Identify which cell holds the provided text, then report its [x, y] central coordinate. 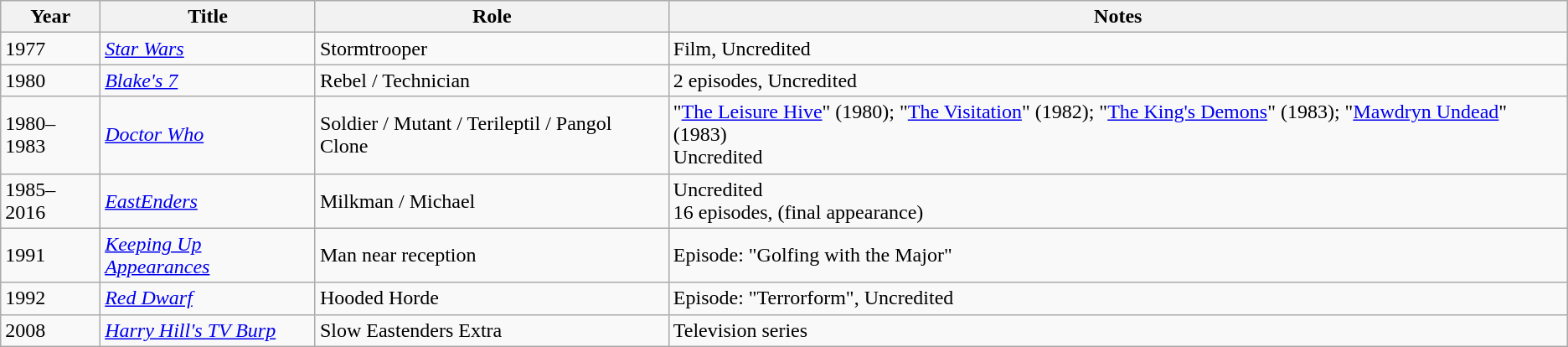
Doctor Who [208, 135]
1991 [50, 255]
2 episodes, Uncredited [1117, 80]
Man near reception [492, 255]
"The Leisure Hive" (1980); "The Visitation" (1982); "The King's Demons" (1983); "Mawdryn Undead" (1983)Uncredited [1117, 135]
Uncredited16 episodes, (final appearance) [1117, 201]
Blake's 7 [208, 80]
Star Wars [208, 49]
Episode: "Golfing with the Major" [1117, 255]
Title [208, 17]
Soldier / Mutant / Terileptil / Pangol Clone [492, 135]
1992 [50, 298]
EastEnders [208, 201]
Film, Uncredited [1117, 49]
2008 [50, 330]
Slow Eastenders Extra [492, 330]
1980 [50, 80]
Television series [1117, 330]
Episode: "Terrorform", Uncredited [1117, 298]
Milkman / Michael [492, 201]
1985–2016 [50, 201]
1980–1983 [50, 135]
Role [492, 17]
Harry Hill's TV Burp [208, 330]
Notes [1117, 17]
Hooded Horde [492, 298]
Rebel / Technician [492, 80]
Stormtrooper [492, 49]
1977 [50, 49]
Year [50, 17]
Keeping Up Appearances [208, 255]
Red Dwarf [208, 298]
